Output the [x, y] coordinate of the center of the cell containing the given text.  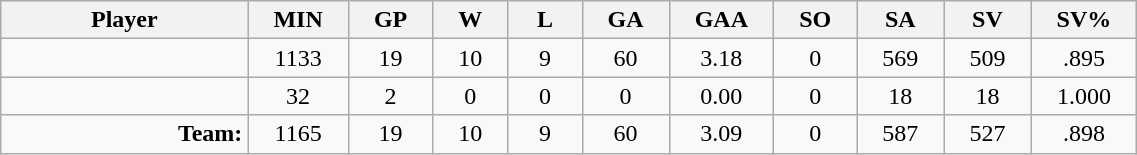
587 [900, 134]
.895 [1084, 58]
L [545, 20]
1.000 [1084, 96]
509 [988, 58]
569 [900, 58]
3.09 [721, 134]
SO [816, 20]
32 [298, 96]
SA [900, 20]
1133 [298, 58]
Player [124, 20]
GA [626, 20]
1165 [298, 134]
0.00 [721, 96]
W [470, 20]
SV [988, 20]
MIN [298, 20]
2 [390, 96]
Team: [124, 134]
527 [988, 134]
GAA [721, 20]
3.18 [721, 58]
SV% [1084, 20]
GP [390, 20]
.898 [1084, 134]
